Identify which cell holds the provided text, then report its [X, Y] central coordinate. 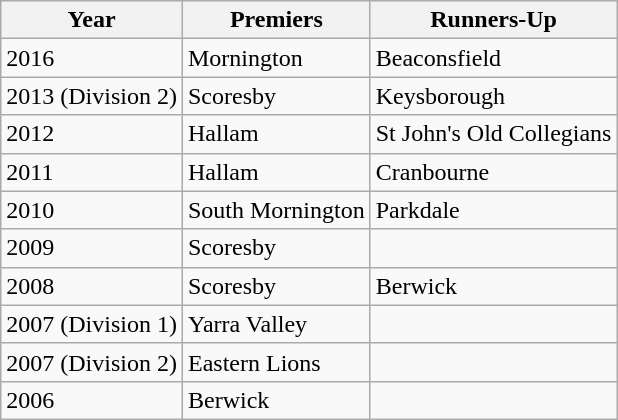
Beaconsfield [494, 58]
St John's Old Collegians [494, 134]
Parkdale [494, 210]
2013 (Division 2) [92, 96]
Premiers [276, 20]
Keysborough [494, 96]
2008 [92, 286]
2016 [92, 58]
Eastern Lions [276, 362]
Mornington [276, 58]
2009 [92, 248]
Runners-Up [494, 20]
2011 [92, 172]
Yarra Valley [276, 324]
Year [92, 20]
2006 [92, 400]
South Mornington [276, 210]
2010 [92, 210]
2012 [92, 134]
2007 (Division 1) [92, 324]
Cranbourne [494, 172]
2007 (Division 2) [92, 362]
